From the cell containing the given text, extract its center point as (X, Y) coordinate. 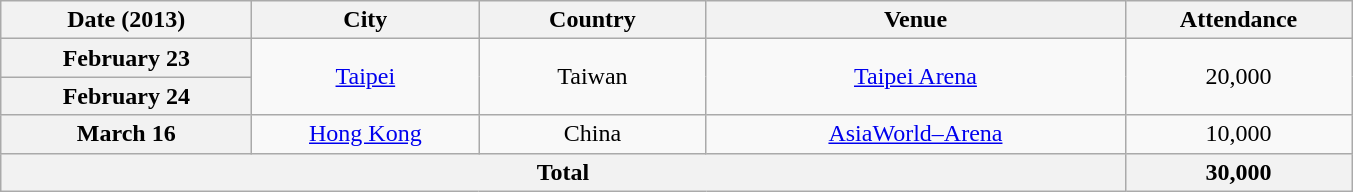
20,000 (1238, 77)
10,000 (1238, 134)
Total (563, 172)
Venue (916, 20)
Taipei Arena (916, 77)
City (366, 20)
Hong Kong (366, 134)
30,000 (1238, 172)
AsiaWorld–Arena (916, 134)
February 24 (126, 96)
China (592, 134)
Date (2013) (126, 20)
Attendance (1238, 20)
Country (592, 20)
February 23 (126, 58)
Taipei (366, 77)
Taiwan (592, 77)
March 16 (126, 134)
